Extract the [X, Y] coordinate from the center of the cell holding the provided text.  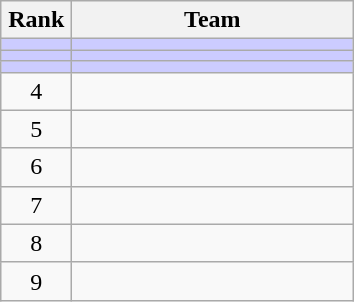
Team [212, 20]
Rank [36, 20]
6 [36, 167]
9 [36, 281]
4 [36, 91]
7 [36, 205]
8 [36, 243]
5 [36, 129]
